Detect which cell encompasses the target text, then output its (x, y) center coordinate. 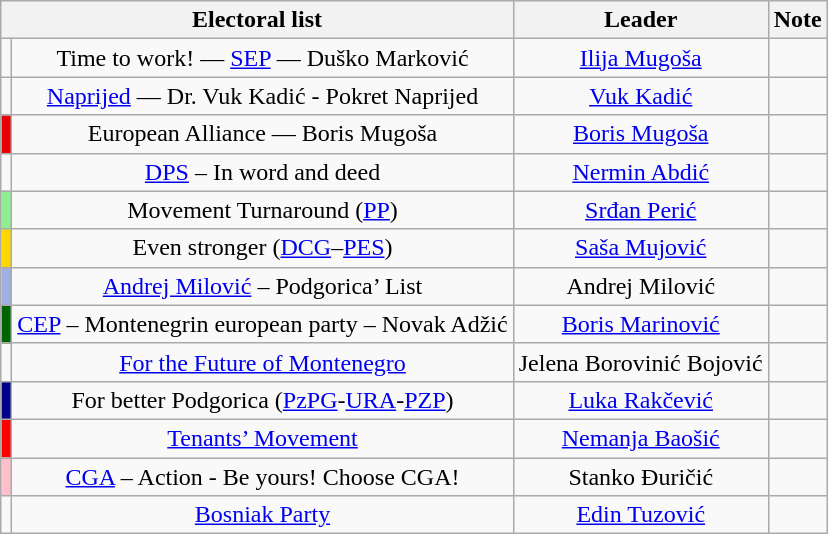
Movement Turnaround (PP) (262, 210)
Nermin Abdić (640, 172)
Jelena Borovinić Bojović (640, 362)
Electoral list (257, 20)
DPS – In word and deed (262, 172)
Luka Rakčević (640, 400)
European Alliance — Boris Mugoša (262, 134)
Stanko Đuričić (640, 477)
Leader (640, 20)
Andrej Milović (640, 286)
Even stronger (DCG–PES) (262, 248)
For the Future of Montenegro (262, 362)
Time to work! — SEP — Duško Marković (262, 58)
Naprijed — Dr. Vuk Kadić - Pokret Naprijed (262, 96)
Note (798, 20)
Tenants’ Movement (262, 438)
CGA – Action - Be yours! Choose CGA! (262, 477)
Boris Marinović (640, 324)
Boris Mugoša (640, 134)
For better Podgorica (PzPG-URA-PZP) (262, 400)
Vuk Kadić (640, 96)
Ilija Mugoša (640, 58)
Edin Tuzović (640, 515)
CEP – Montenegrin european party – Novak Adžić (262, 324)
Nemanja Baošić (640, 438)
Srđan Perić (640, 210)
Andrej Milović – Podgorica’ List (262, 286)
Bosniak Party (262, 515)
Saša Mujović (640, 248)
